Return [X, Y] of the center of cell containing provided text 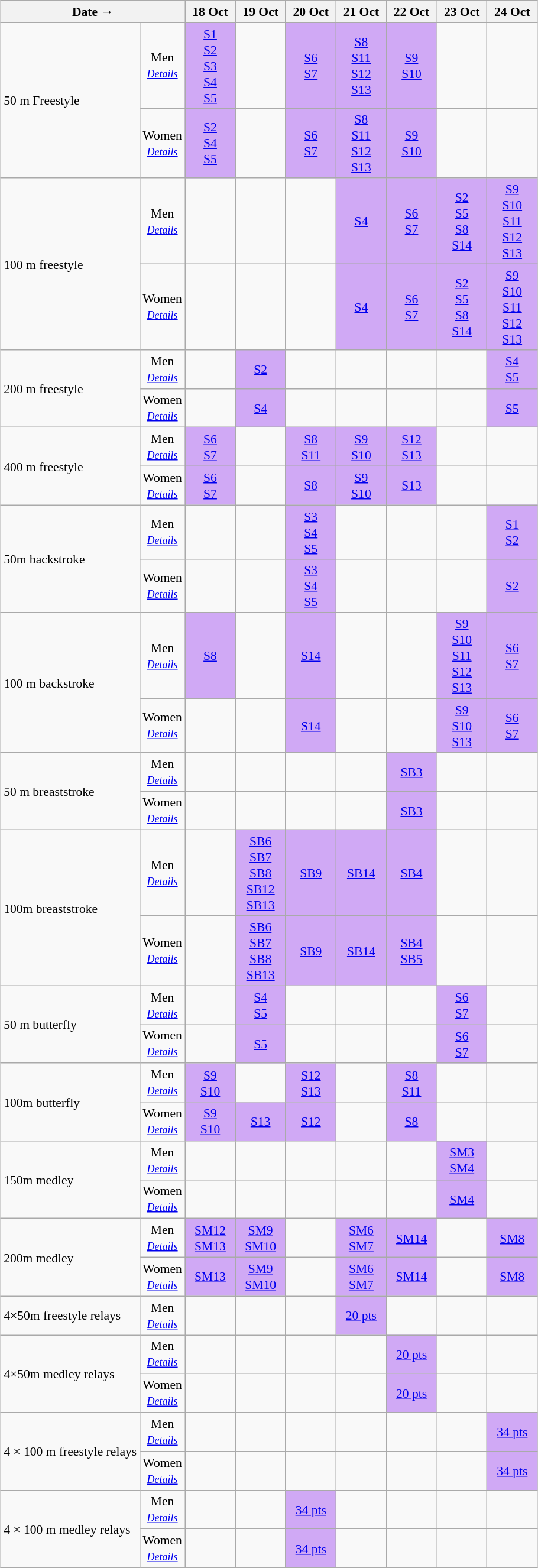
100 m freestyle [70, 264]
20 Oct [311, 12]
22 Oct [411, 12]
4 × 100 m freestyle relays [70, 1451]
24 Oct [512, 12]
S12 [311, 1122]
100 m backstroke [70, 682]
50 m butterfly [70, 1024]
18 Oct [210, 12]
4 × 100 m medley relays [70, 1529]
50 m Freestyle [70, 101]
4×50m freestyle relays [70, 1316]
200 m freestyle [70, 388]
150m medley [70, 1179]
SB6SB7SB8SB12SB13 [260, 873]
S9S10S13 [462, 725]
21 Oct [361, 12]
50m backstroke [70, 559]
SM12SM13 [210, 1238]
400 m freestyle [70, 466]
SM3SM4 [462, 1160]
S1S2S3S4S5 [210, 65]
200m medley [70, 1257]
SM4 [462, 1199]
50 m breaststroke [70, 791]
SB4 [411, 873]
100m breaststroke [70, 908]
100m butterfly [70, 1102]
23 Oct [462, 12]
Date → [93, 12]
SB6SB7SB8SB13 [260, 951]
SM13 [210, 1277]
S2S4S5 [210, 143]
4×50m medley relays [70, 1374]
S1S2 [512, 532]
19 Oct [260, 12]
SB4SB5 [411, 951]
